Pinpoint the cell where the given text exists, returning its (x, y) midpoint coordinate. 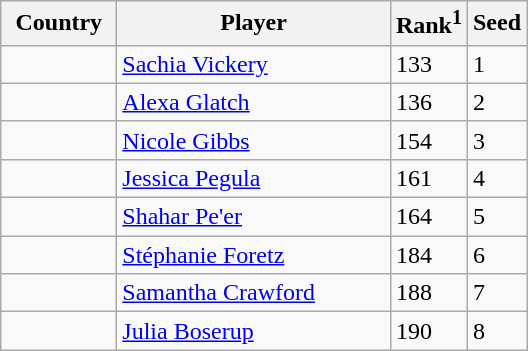
Alexa Glatch (254, 102)
Nicole Gibbs (254, 140)
Rank1 (428, 24)
190 (428, 331)
184 (428, 255)
161 (428, 178)
7 (496, 293)
188 (428, 293)
Shahar Pe'er (254, 217)
4 (496, 178)
Player (254, 24)
3 (496, 140)
133 (428, 64)
Stéphanie Foretz (254, 255)
Julia Boserup (254, 331)
8 (496, 331)
Country (59, 24)
136 (428, 102)
2 (496, 102)
Sachia Vickery (254, 64)
5 (496, 217)
Jessica Pegula (254, 178)
164 (428, 217)
Seed (496, 24)
Samantha Crawford (254, 293)
6 (496, 255)
1 (496, 64)
154 (428, 140)
